Return (X, Y) of the center of cell containing provided text 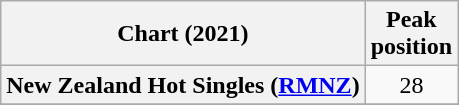
Peakposition (411, 34)
28 (411, 85)
New Zealand Hot Singles (RMNZ) (183, 85)
Chart (2021) (183, 34)
